Detect which cell encompasses the target text, then output its [X, Y] center coordinate. 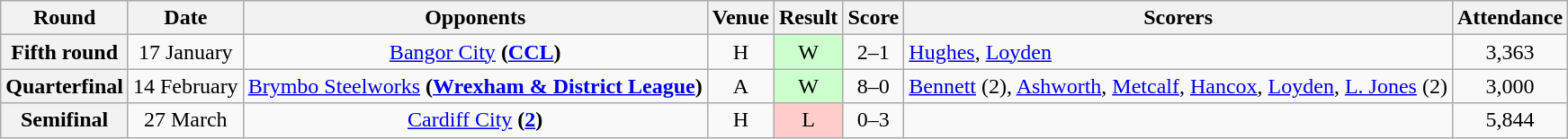
A [740, 86]
Fifth round [65, 52]
Score [874, 18]
8–0 [874, 86]
2–1 [874, 52]
Semifinal [65, 120]
3,363 [1510, 52]
Result [808, 18]
Hughes, Loyden [1178, 52]
Cardiff City (2) [475, 120]
Venue [740, 18]
14 February [185, 86]
Scorers [1178, 18]
Attendance [1510, 18]
Bennett (2), Ashworth, Metcalf, Hancox, Loyden, L. Jones (2) [1178, 86]
Date [185, 18]
Brymbo Steelworks (Wrexham & District League) [475, 86]
5,844 [1510, 120]
Quarterfinal [65, 86]
Opponents [475, 18]
Bangor City (CCL) [475, 52]
17 January [185, 52]
3,000 [1510, 86]
27 March [185, 120]
Round [65, 18]
0–3 [874, 120]
L [808, 120]
